Determine the [X, Y] coordinate at the center of the cell enclosing the given text.  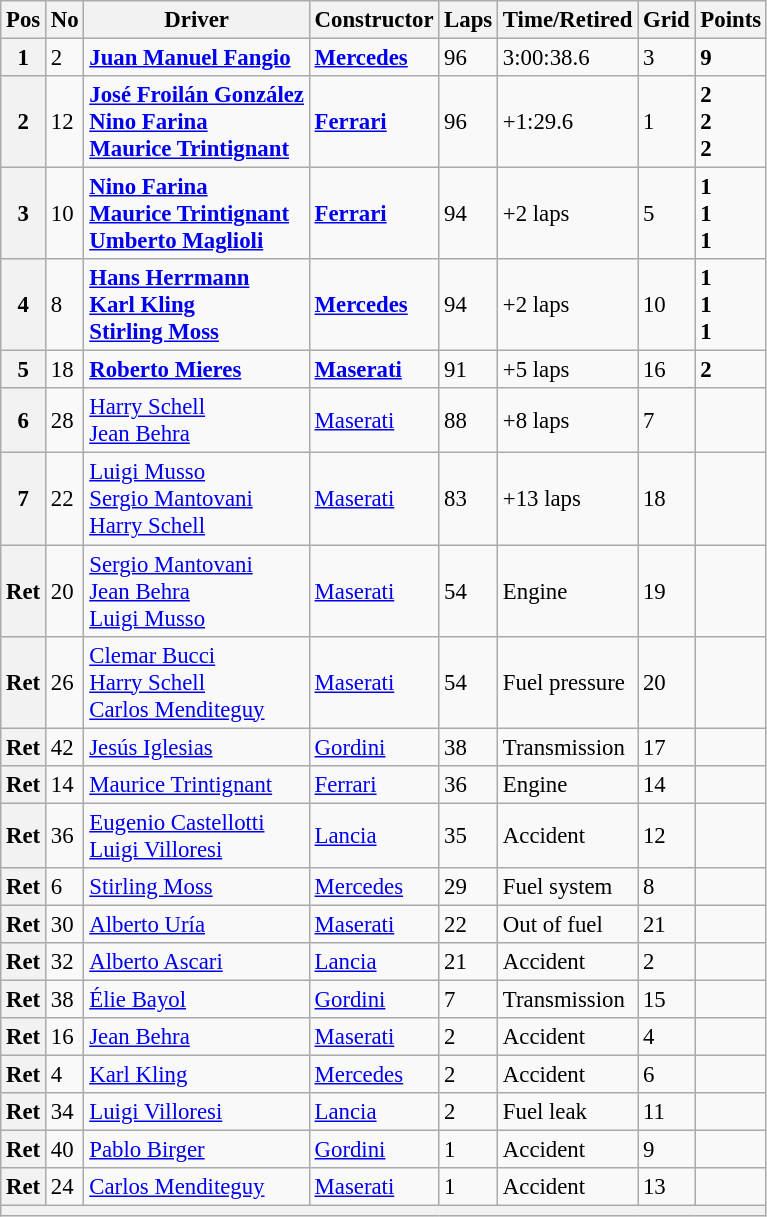
32 [65, 962]
34 [65, 1112]
Nino Farina Maurice Trintignant Umberto Maglioli [196, 214]
Sergio Mantovani Jean Behra Luigi Musso [196, 591]
222 [730, 122]
88 [468, 420]
24 [65, 1187]
Harry Schell Jean Behra [196, 420]
13 [666, 1187]
42 [65, 747]
Karl Kling [196, 1075]
+5 laps [568, 370]
Eugenio Castellotti Luigi Villoresi [196, 836]
1 1 1 [730, 214]
Laps [468, 20]
Fuel pressure [568, 682]
+13 laps [568, 499]
Driver [196, 20]
Juan Manuel Fangio [196, 58]
15 [666, 999]
30 [65, 924]
26 [65, 682]
Jean Behra [196, 1037]
Constructor [374, 20]
Luigi Villoresi [196, 1112]
35 [468, 836]
José Froilán González Nino Farina Maurice Trintignant [196, 122]
91 [468, 370]
83 [468, 499]
Élie Bayol [196, 999]
Grid [666, 20]
19 [666, 591]
Stirling Moss [196, 887]
Jesús Iglesias [196, 747]
17 [666, 747]
+1:29.6 [568, 122]
3:00:38.6 [568, 58]
11 [666, 1112]
40 [65, 1150]
Pos [24, 20]
Clemar Bucci Harry Schell Carlos Menditeguy [196, 682]
Fuel system [568, 887]
Luigi Musso Sergio Mantovani Harry Schell [196, 499]
Alberto Uría [196, 924]
Alberto Ascari [196, 962]
No [65, 20]
+8 laps [568, 420]
Pablo Birger [196, 1150]
Maurice Trintignant [196, 784]
Fuel leak [568, 1112]
Points [730, 20]
111 [730, 305]
Roberto Mieres [196, 370]
29 [468, 887]
Hans Herrmann Karl Kling Stirling Moss [196, 305]
Out of fuel [568, 924]
Time/Retired [568, 20]
28 [65, 420]
Carlos Menditeguy [196, 1187]
